For the text-containing cell, return its midpoint in (x, y) coordinate format. 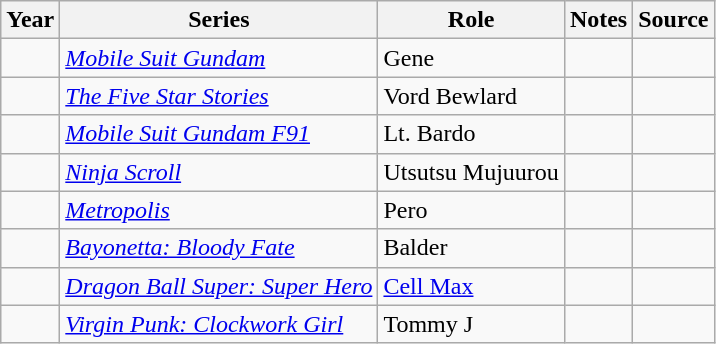
Notes (598, 20)
Utsutsu Mujuurou (471, 172)
Tommy J (471, 324)
Vord Bewlard (471, 96)
Balder (471, 248)
Dragon Ball Super: Super Hero (219, 286)
Mobile Suit Gundam F91 (219, 134)
Cell Max (471, 286)
The Five Star Stories (219, 96)
Ninja Scroll (219, 172)
Virgin Punk: Clockwork Girl (219, 324)
Role (471, 20)
Series (219, 20)
Year (30, 20)
Source (674, 20)
Lt. Bardo (471, 134)
Gene (471, 58)
Pero (471, 210)
Mobile Suit Gundam (219, 58)
Metropolis (219, 210)
Bayonetta: Bloody Fate (219, 248)
